Pinpoint the cell where the given text exists, returning its (x, y) midpoint coordinate. 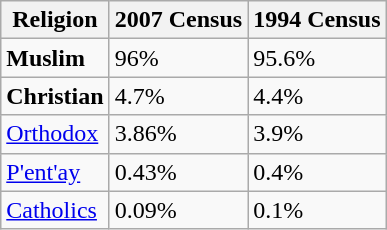
1994 Census (317, 20)
Christian (55, 96)
3.9% (317, 134)
2007 Census (178, 20)
0.1% (317, 210)
96% (178, 58)
0.09% (178, 210)
Catholics (55, 210)
Religion (55, 20)
4.7% (178, 96)
95.6% (317, 58)
P'ent'ay (55, 172)
Muslim (55, 58)
Orthodox (55, 134)
0.43% (178, 172)
4.4% (317, 96)
3.86% (178, 134)
0.4% (317, 172)
